Extract the (X, Y) coordinate from the center of the cell holding the provided text.  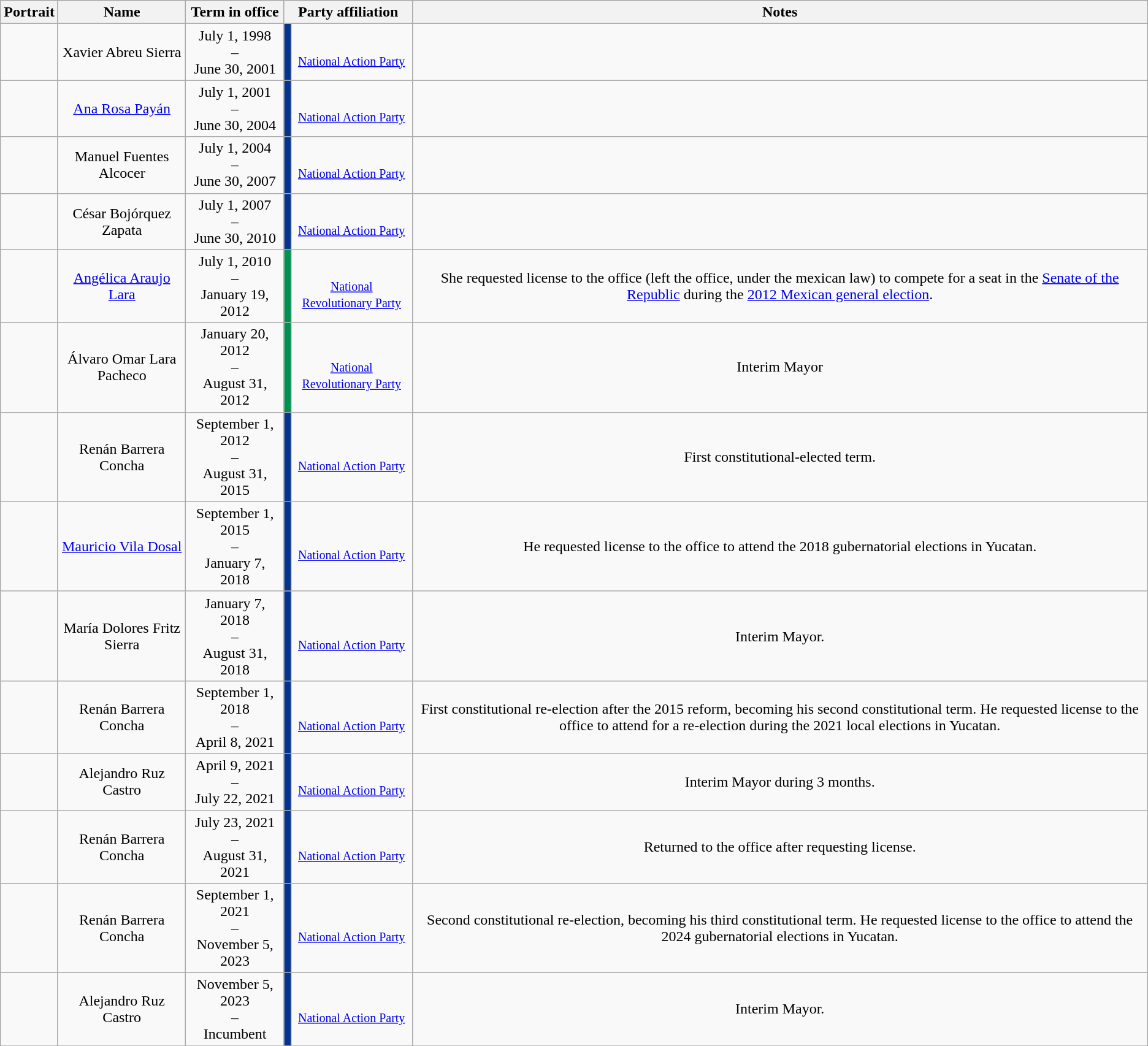
September 1, 2018 – April 8, 2021 (235, 717)
Portrait (29, 12)
July 1, 2001 – June 30, 2004 (235, 109)
Álvaro Omar Lara Pacheco (121, 367)
Xavier Abreu Sierra (121, 52)
January 20, 2012 – August 31, 2012 (235, 367)
Ana Rosa Payán (121, 109)
September 1, 2015 – January 7, 2018 (235, 546)
He requested license to the office to attend the 2018 gubernatorial elections in Yucatan. (780, 546)
Angélica Araujo Lara (121, 286)
September 1, 2012 – August 31, 2015 (235, 457)
Manuel Fuentes Alcocer (121, 165)
November 5, 2023 – Incumbent (235, 1009)
July 1, 1998 – June 30, 2001 (235, 52)
July 1, 2010 – January 19, 2012 (235, 286)
Party affiliation (348, 12)
Name (121, 12)
Mauricio Vila Dosal (121, 546)
July 1, 2004 – June 30, 2007 (235, 165)
María Dolores Fritz Sierra (121, 636)
July 1, 2007 – June 30, 2010 (235, 221)
September 1, 2021 – November 5, 2023 (235, 928)
Interim Mayor during 3 months. (780, 782)
First constitutional-elected term. (780, 457)
Interim Mayor (780, 367)
César Bojórquez Zapata (121, 221)
April 9, 2021 – July 22, 2021 (235, 782)
Term in office (235, 12)
July 23, 2021 – August 31, 2021 (235, 847)
January 7, 2018 – August 31, 2018 (235, 636)
Notes (780, 12)
Returned to the office after requesting license. (780, 847)
